Pinpoint the cell where the given text exists, returning its (x, y) midpoint coordinate. 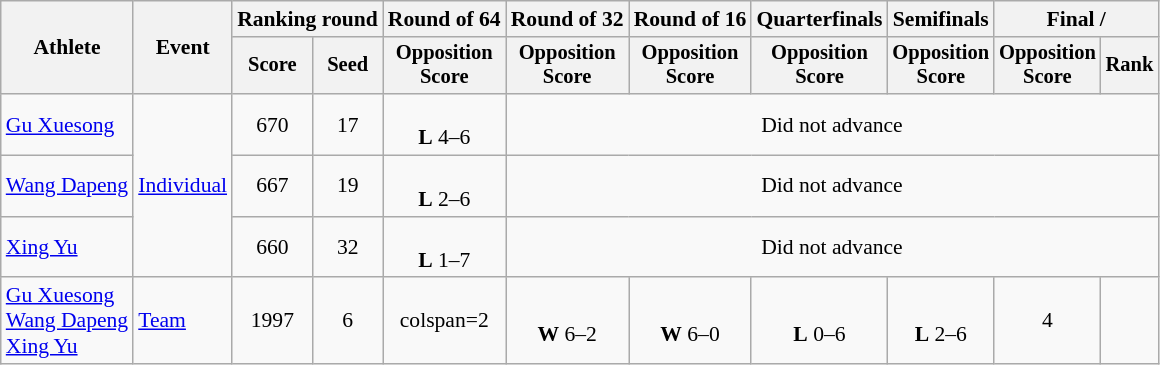
17 (348, 124)
Final / (1076, 19)
Individual (182, 186)
660 (272, 248)
Round of 64 (444, 19)
Wang Dapeng (67, 186)
L 0–6 (819, 322)
32 (348, 248)
1997 (272, 322)
670 (272, 124)
19 (348, 186)
Rank (1130, 66)
6 (348, 322)
Quarterfinals (819, 19)
Semifinals (940, 19)
Score (272, 66)
Team (182, 322)
4 (1048, 322)
Athlete (67, 48)
L 1–7 (444, 248)
Seed (348, 66)
Ranking round (308, 19)
Gu Xuesong (67, 124)
W 6–2 (568, 322)
Xing Yu (67, 248)
667 (272, 186)
Gu XuesongWang DapengXing Yu (67, 322)
Event (182, 48)
Round of 16 (690, 19)
Round of 32 (568, 19)
L 4–6 (444, 124)
W 6–0 (690, 322)
colspan=2 (444, 322)
